Search for the cell housing the specified text and yield its [X, Y] center coordinate. 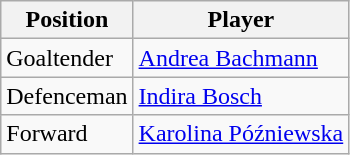
Goaltender [67, 58]
Defenceman [67, 96]
Andrea Bachmann [241, 58]
Player [241, 20]
Position [67, 20]
Forward [67, 134]
Indira Bosch [241, 96]
Karolina Późniewska [241, 134]
